Determine the (X, Y) coordinate at the center of the cell enclosing the given text.  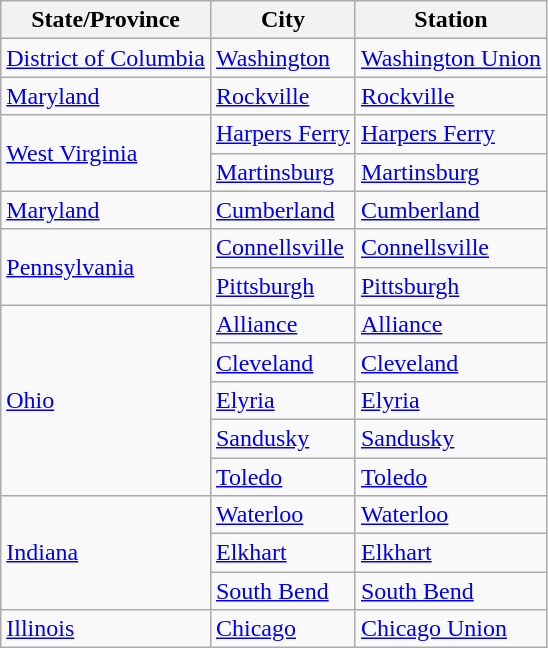
Indiana (106, 553)
Washington (282, 58)
City (282, 20)
Pennsylvania (106, 267)
Chicago (282, 629)
Washington Union (450, 58)
State/Province (106, 20)
Chicago Union (450, 629)
West Virginia (106, 153)
District of Columbia (106, 58)
Station (450, 20)
Ohio (106, 400)
Illinois (106, 629)
